Locate the cell with the specified text and output its (x, y) center coordinate. 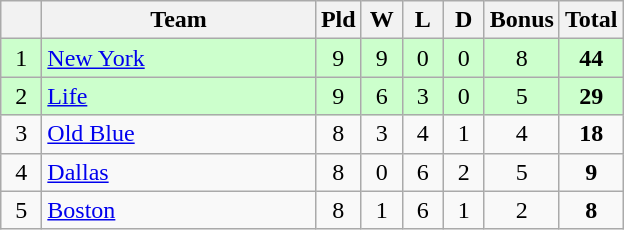
18 (591, 134)
Team (179, 20)
L (422, 20)
New York (179, 58)
Old Blue (179, 134)
44 (591, 58)
Boston (179, 210)
W (382, 20)
Life (179, 96)
29 (591, 96)
Dallas (179, 172)
D (464, 20)
Total (591, 20)
Bonus (522, 20)
Pld (338, 20)
